Find where the given text appears and provide that cell's center as (X, Y) coordinate. 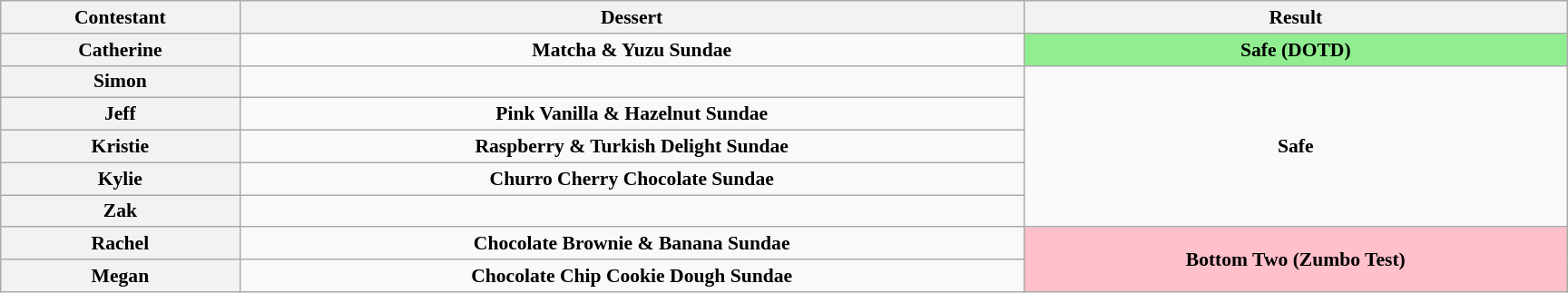
Catherine (120, 50)
Result (1296, 17)
Matcha & Yuzu Sundae (632, 50)
Simon (120, 82)
Megan (120, 276)
Kylie (120, 179)
Contestant (120, 17)
Rachel (120, 244)
Kristie (120, 147)
Safe (1296, 146)
Dessert (632, 17)
Jeff (120, 114)
Chocolate Chip Cookie Dough Sundae (632, 276)
Raspberry & Turkish Delight Sundae (632, 147)
Churro Cherry Chocolate Sundae (632, 179)
Chocolate Brownie & Banana Sundae (632, 244)
Safe (DOTD) (1296, 50)
Zak (120, 211)
Pink Vanilla & Hazelnut Sundae (632, 114)
Bottom Two (Zumbo Test) (1296, 259)
